Extract the (x, y) coordinate from the center of the cell holding the provided text.  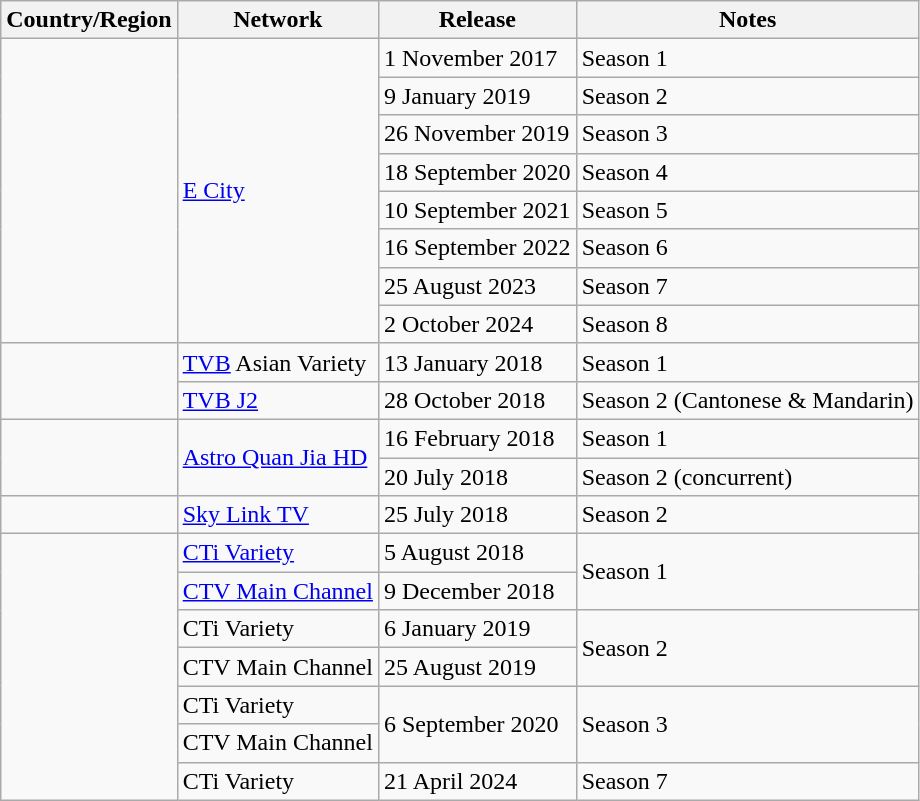
16 February 2018 (477, 438)
25 August 2019 (477, 667)
9 January 2019 (477, 96)
Season 2 (concurrent) (748, 477)
18 September 2020 (477, 172)
Country/Region (89, 20)
Season 6 (748, 248)
Astro Quan Jia HD (278, 457)
Season 2 (Cantonese & Mandarin) (748, 400)
TVB J2 (278, 400)
Season 8 (748, 324)
13 January 2018 (477, 362)
20 July 2018 (477, 477)
10 September 2021 (477, 210)
Sky Link TV (278, 515)
Network (278, 20)
E City (278, 191)
Season 4 (748, 172)
9 December 2018 (477, 591)
6 January 2019 (477, 629)
TVB Asian Variety (278, 362)
Season 5 (748, 210)
25 August 2023 (477, 286)
Notes (748, 20)
16 September 2022 (477, 248)
6 September 2020 (477, 724)
Release (477, 20)
2 October 2024 (477, 324)
21 April 2024 (477, 781)
28 October 2018 (477, 400)
25 July 2018 (477, 515)
26 November 2019 (477, 134)
5 August 2018 (477, 553)
1 November 2017 (477, 58)
